Pinpoint the cell where the given text exists, returning its [x, y] midpoint coordinate. 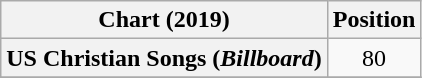
Chart (2019) [164, 20]
US Christian Songs (Billboard) [164, 58]
80 [374, 58]
Position [374, 20]
